Output the (x, y) coordinate of the center of the cell containing the given text.  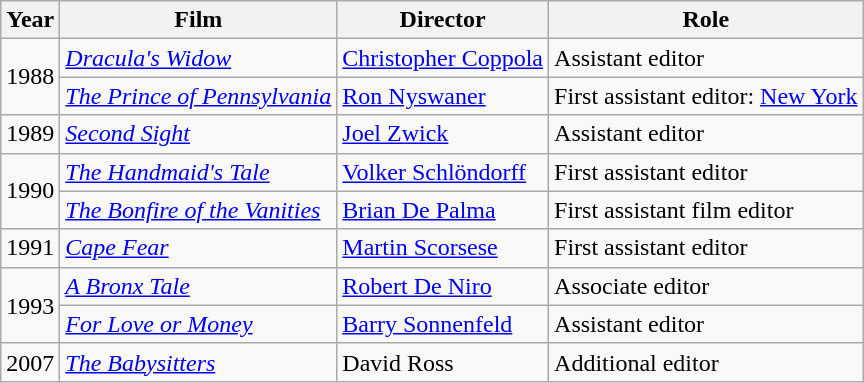
1989 (30, 134)
Martin Scorsese (443, 248)
Brian De Palma (443, 210)
Barry Sonnenfeld (443, 324)
Joel Zwick (443, 134)
Cape Fear (198, 248)
A Bronx Tale (198, 286)
2007 (30, 362)
1991 (30, 248)
The Handmaid's Tale (198, 172)
Additional editor (706, 362)
Director (443, 20)
The Prince of Pennsylvania (198, 96)
Second Sight (198, 134)
First assistant editor: New York (706, 96)
David Ross (443, 362)
Volker Schlöndorff (443, 172)
Year (30, 20)
1993 (30, 305)
Ron Nyswaner (443, 96)
Dracula's Widow (198, 58)
The Babysitters (198, 362)
Associate editor (706, 286)
Robert De Niro (443, 286)
Role (706, 20)
1990 (30, 191)
Film (198, 20)
Christopher Coppola (443, 58)
1988 (30, 77)
The Bonfire of the Vanities (198, 210)
First assistant film editor (706, 210)
For Love or Money (198, 324)
